Find where the given text appears and provide that cell's center as [x, y] coordinate. 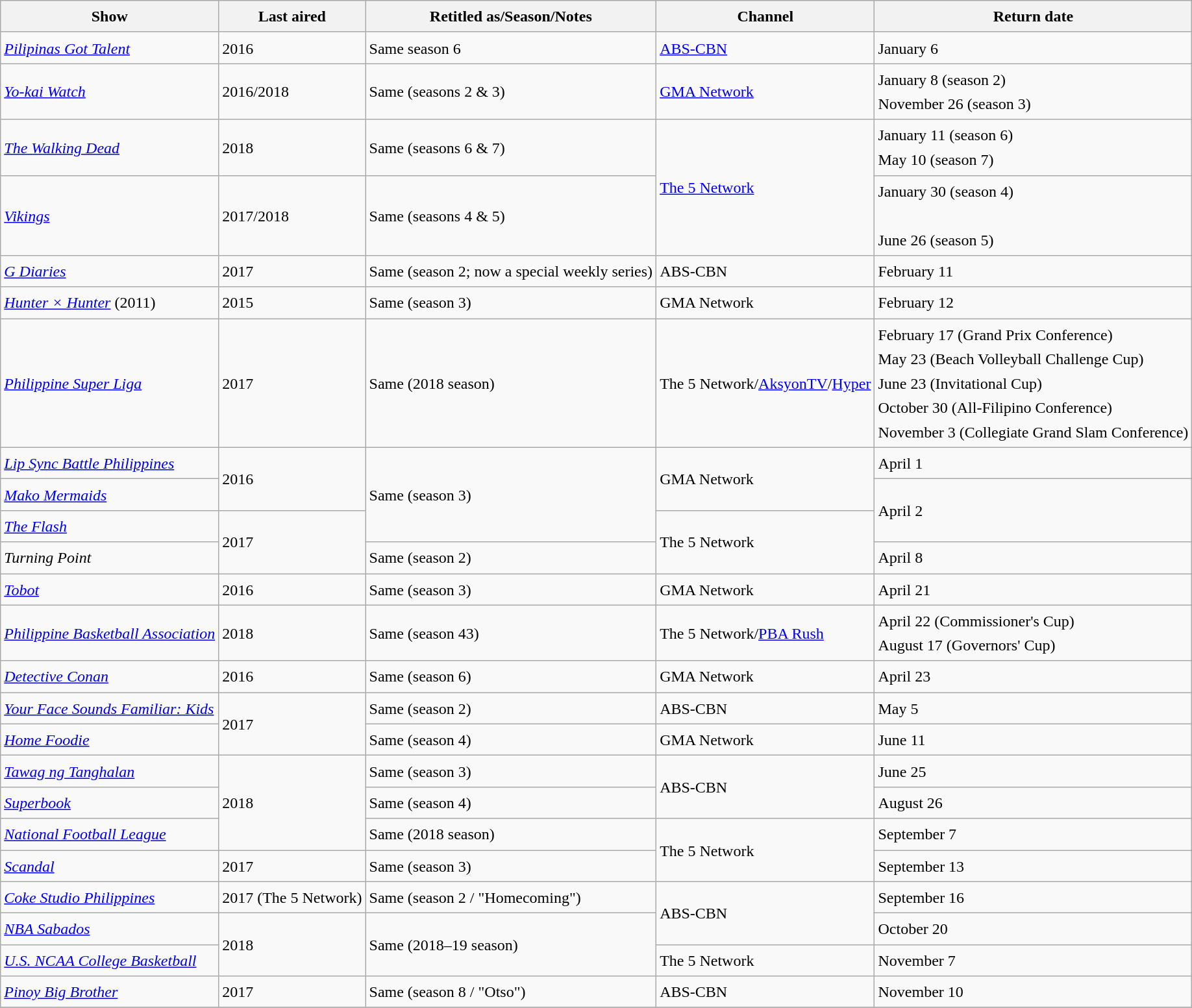
Coke Studio Philippines [110, 897]
August 26 [1034, 802]
National Football League [110, 835]
Home Foodie [110, 740]
Same (season 6) [511, 676]
G Diaries [110, 271]
Detective Conan [110, 676]
Vikings [110, 215]
Philippine Super Liga [110, 383]
Lip Sync Battle Philippines [110, 463]
January 30 (season 4) June 26 (season 5) [1034, 215]
January 6 [1034, 48]
June 25 [1034, 771]
Same (2018–19 season) [511, 945]
September 7 [1034, 835]
Same (season 43) [511, 633]
The 5 Network/PBA Rush [765, 633]
The 5 Network/AksyonTV/Hyper [765, 383]
February 11 [1034, 271]
Scandal [110, 866]
April 21 [1034, 589]
Yo-kai Watch [110, 92]
Return date [1034, 17]
Same season 6 [511, 48]
Same (season 8 / "Otso") [511, 992]
Mako Mermaids [110, 495]
Channel [765, 17]
Pinoy Big Brother [110, 992]
Same (seasons 6 & 7) [511, 147]
Same (season 2 / "Homecoming") [511, 897]
2017 (The 5 Network) [292, 897]
The Walking Dead [110, 147]
Show [110, 17]
April 1 [1034, 463]
Same (seasons 4 & 5) [511, 215]
Same (season 2; now a special weekly series) [511, 271]
2015 [292, 302]
2017/2018 [292, 215]
June 11 [1034, 740]
April 2 [1034, 510]
September 16 [1034, 897]
April 23 [1034, 676]
Pilipinas Got Talent [110, 48]
Tawag ng Tanghalan [110, 771]
February 12 [1034, 302]
November 7 [1034, 961]
Turning Point [110, 558]
The Flash [110, 526]
2016/2018 [292, 92]
Hunter × Hunter (2011) [110, 302]
September 13 [1034, 866]
May 5 [1034, 709]
Superbook [110, 802]
Philippine Basketball Association [110, 633]
Your Face Sounds Familiar: Kids [110, 709]
April 8 [1034, 558]
Tobot [110, 589]
October 20 [1034, 929]
Retitled as/Season/Notes [511, 17]
November 10 [1034, 992]
Same (seasons 2 & 3) [511, 92]
U.S. NCAA College Basketball [110, 961]
January 8 (season 2) November 26 (season 3) [1034, 92]
January 11 (season 6) May 10 (season 7) [1034, 147]
April 22 (Commissioner's Cup) August 17 (Governors' Cup) [1034, 633]
Last aired [292, 17]
NBA Sabados [110, 929]
